Determine the (x, y) coordinate at the center of the cell enclosing the given text.  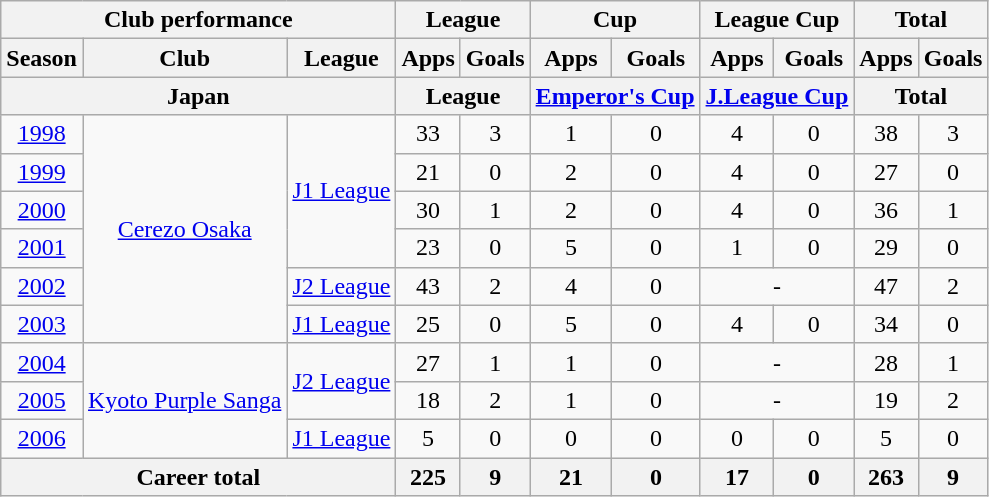
J.League Cup (777, 96)
34 (886, 324)
Japan (198, 96)
Cup (615, 20)
225 (428, 477)
2003 (42, 324)
47 (886, 286)
Emperor's Cup (615, 96)
1998 (42, 134)
263 (886, 477)
2004 (42, 362)
1999 (42, 172)
17 (737, 477)
23 (428, 248)
33 (428, 134)
Cerezo Osaka (184, 229)
Career total (198, 477)
43 (428, 286)
38 (886, 134)
League Cup (777, 20)
Club performance (198, 20)
Club (184, 58)
2001 (42, 248)
19 (886, 400)
2002 (42, 286)
25 (428, 324)
Season (42, 58)
Kyoto Purple Sanga (184, 400)
30 (428, 210)
2000 (42, 210)
2006 (42, 438)
18 (428, 400)
36 (886, 210)
29 (886, 248)
28 (886, 362)
2005 (42, 400)
